Search for the cell housing the specified text and yield its (X, Y) center coordinate. 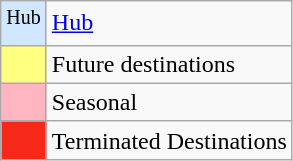
Seasonal (169, 102)
Future destinations (169, 64)
Terminated Destinations (169, 140)
